Return the (x, y) coordinate for the center point of the cell that contains the specified text.  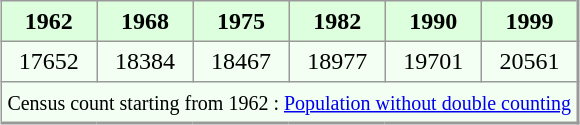
1990 (433, 21)
20561 (530, 61)
18384 (145, 61)
1982 (337, 21)
17652 (49, 61)
1999 (530, 21)
18467 (241, 61)
1968 (145, 21)
1962 (49, 21)
1975 (241, 21)
18977 (337, 61)
19701 (433, 61)
Census count starting from 1962 : Population without double counting (290, 102)
